Scan for the cell matching the given text and deliver its [x, y] coordinate at center. 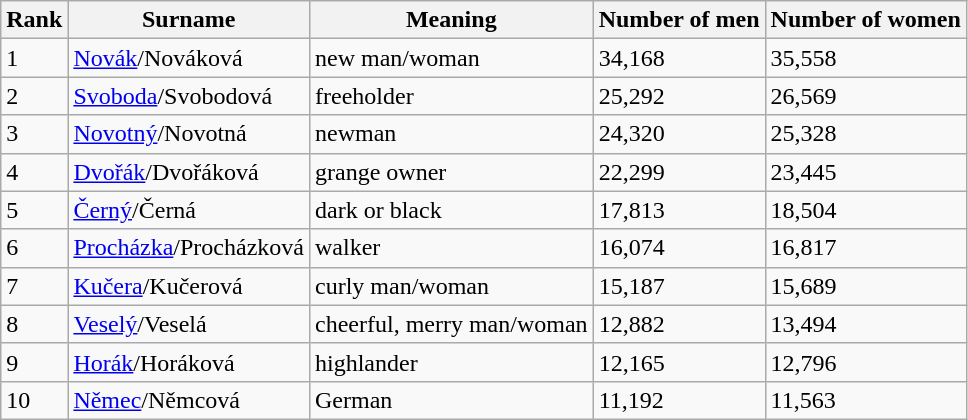
Meaning [451, 20]
Novák/Nováková [189, 58]
15,689 [866, 286]
grange owner [451, 172]
walker [451, 248]
Dvořák/Dvořáková [189, 172]
17,813 [679, 210]
3 [34, 134]
35,558 [866, 58]
Number of men [679, 20]
9 [34, 362]
cheerful, merry man/woman [451, 324]
10 [34, 400]
newman [451, 134]
16,817 [866, 248]
6 [34, 248]
Horák/Horáková [189, 362]
Němec/Němcová [189, 400]
new man/woman [451, 58]
12,882 [679, 324]
1 [34, 58]
25,328 [866, 134]
12,165 [679, 362]
18,504 [866, 210]
8 [34, 324]
2 [34, 96]
Novotný/Novotná [189, 134]
Number of women [866, 20]
Veselý/Veselá [189, 324]
26,569 [866, 96]
13,494 [866, 324]
16,074 [679, 248]
12,796 [866, 362]
Kučera/Kučerová [189, 286]
34,168 [679, 58]
15,187 [679, 286]
23,445 [866, 172]
25,292 [679, 96]
4 [34, 172]
11,563 [866, 400]
Svoboda/Svobodová [189, 96]
freeholder [451, 96]
dark or black [451, 210]
highlander [451, 362]
Surname [189, 20]
Černý/Černá [189, 210]
German [451, 400]
Rank [34, 20]
5 [34, 210]
22,299 [679, 172]
11,192 [679, 400]
7 [34, 286]
curly man/woman [451, 286]
Procházka/Procházková [189, 248]
24,320 [679, 134]
